Find where the given text appears and provide that cell's center as (X, Y) coordinate. 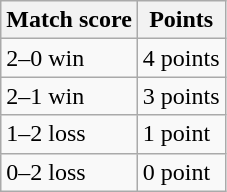
Points (181, 20)
2–0 win (70, 58)
0–2 loss (70, 172)
4 points (181, 58)
Match score (70, 20)
2–1 win (70, 96)
3 points (181, 96)
0 point (181, 172)
1 point (181, 134)
1–2 loss (70, 134)
